Extract the [x, y] coordinate from the center of the cell holding the provided text.  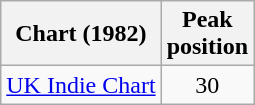
Peakposition [207, 34]
30 [207, 85]
Chart (1982) [81, 34]
UK Indie Chart [81, 85]
